Scan for the cell matching the given text and deliver its [x, y] coordinate at center. 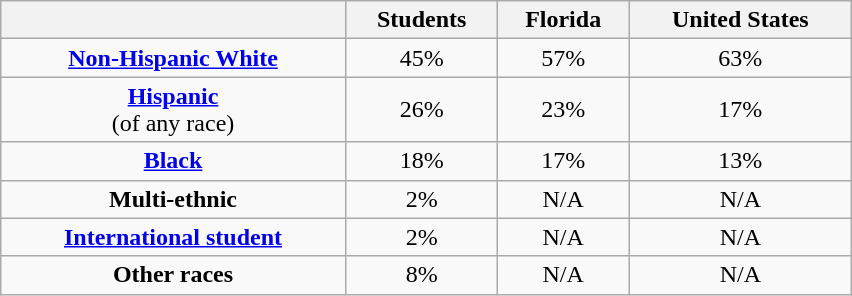
63% [740, 58]
Non-Hispanic White [173, 58]
Other races [173, 275]
Florida [562, 20]
Students [422, 20]
Hispanic (of any race) [173, 110]
8% [422, 275]
International student [173, 237]
Black [173, 161]
57% [562, 58]
23% [562, 110]
United States [740, 20]
Multi-ethnic [173, 199]
13% [740, 161]
26% [422, 110]
18% [422, 161]
45% [422, 58]
